Locate the cell with the specified text and output its [x, y] center coordinate. 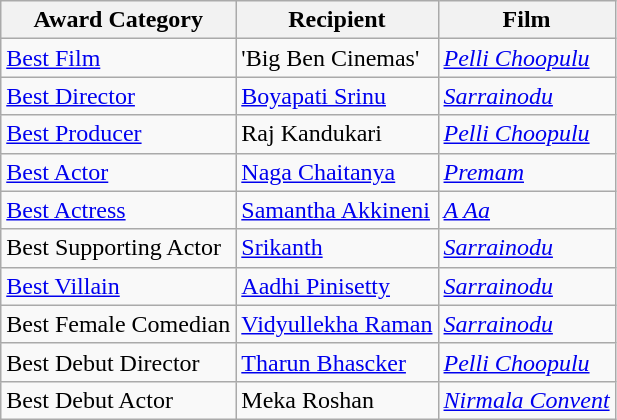
Film [526, 20]
Best Villain [118, 286]
Tharun Bhascker [337, 362]
Raj Kandukari [337, 134]
Vidyullekha Raman [337, 324]
Recipient [337, 20]
Meka Roshan [337, 400]
Best Actress [118, 210]
Best Film [118, 58]
Award Category [118, 20]
'Big Ben Cinemas' [337, 58]
Best Female Comedian [118, 324]
Best Debut Actor [118, 400]
Aadhi Pinisetty [337, 286]
Nirmala Convent [526, 400]
Best Supporting Actor [118, 248]
Best Producer [118, 134]
A Aa [526, 210]
Samantha Akkineni [337, 210]
Best Director [118, 96]
Srikanth [337, 248]
Premam [526, 172]
Best Debut Director [118, 362]
Naga Chaitanya [337, 172]
Best Actor [118, 172]
Boyapati Srinu [337, 96]
